From the cell containing the given text, extract its center point as [x, y] coordinate. 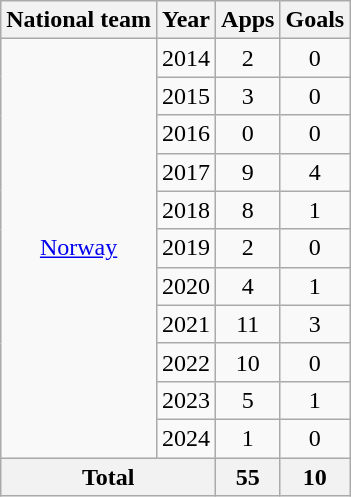
2024 [186, 438]
2015 [186, 96]
8 [248, 210]
2019 [186, 248]
55 [248, 477]
National team [79, 20]
Year [186, 20]
2023 [186, 400]
Norway [79, 248]
9 [248, 172]
2021 [186, 324]
Total [108, 477]
2016 [186, 134]
Goals [315, 20]
5 [248, 400]
2020 [186, 286]
Apps [248, 20]
11 [248, 324]
2022 [186, 362]
2018 [186, 210]
2014 [186, 58]
2017 [186, 172]
